Determine the [X, Y] coordinate at the center of the cell enclosing the given text.  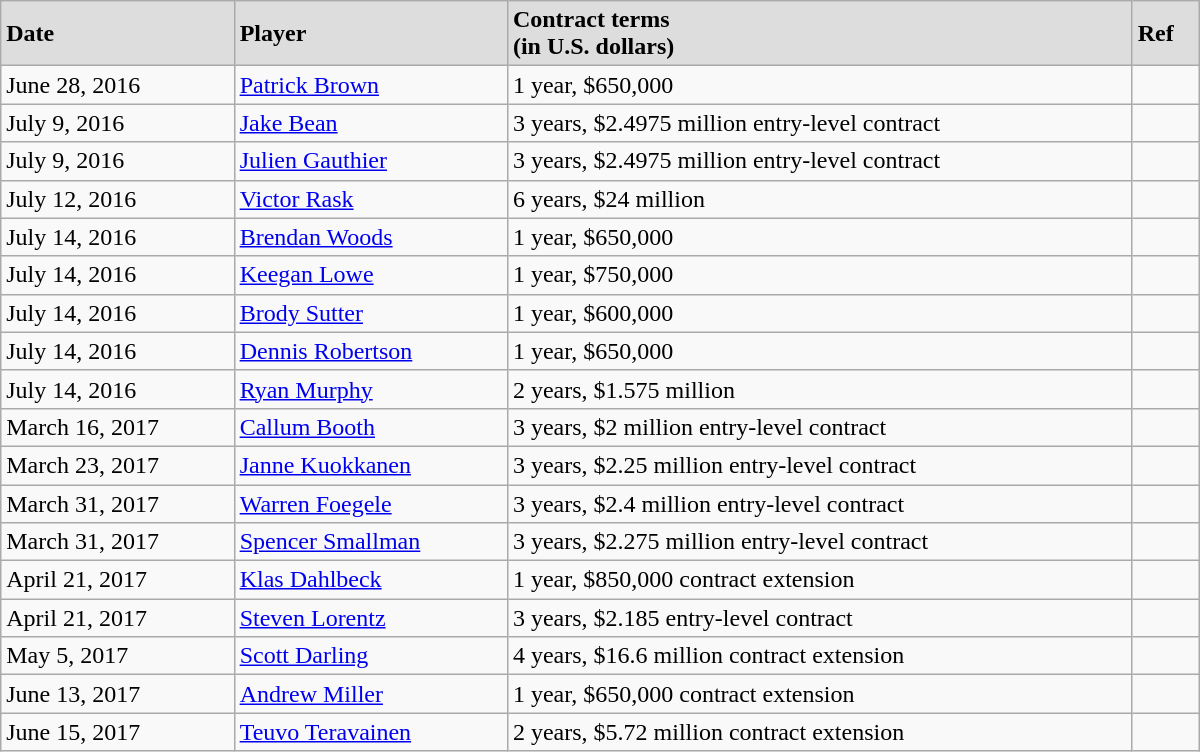
Victor Rask [370, 199]
Jake Bean [370, 123]
May 5, 2017 [118, 656]
Player [370, 34]
Steven Lorentz [370, 618]
3 years, $2.4 million entry-level contract [820, 503]
4 years, $16.6 million contract extension [820, 656]
Callum Booth [370, 427]
June 28, 2016 [118, 85]
Patrick Brown [370, 85]
Spencer Smallman [370, 542]
Brody Sutter [370, 313]
Scott Darling [370, 656]
3 years, $2.275 million entry-level contract [820, 542]
Date [118, 34]
Klas Dahlbeck [370, 580]
Andrew Miller [370, 694]
3 years, $2.25 million entry-level contract [820, 465]
1 year, $600,000 [820, 313]
Janne Kuokkanen [370, 465]
1 year, $650,000 contract extension [820, 694]
2 years, $1.575 million [820, 389]
1 year, $850,000 contract extension [820, 580]
Keegan Lowe [370, 275]
Warren Foegele [370, 503]
Contract terms(in U.S. dollars) [820, 34]
Ref [1166, 34]
Brendan Woods [370, 237]
June 15, 2017 [118, 732]
March 16, 2017 [118, 427]
Ryan Murphy [370, 389]
March 23, 2017 [118, 465]
2 years, $5.72 million contract extension [820, 732]
Teuvo Teravainen [370, 732]
1 year, $750,000 [820, 275]
July 12, 2016 [118, 199]
Dennis Robertson [370, 351]
June 13, 2017 [118, 694]
3 years, $2.185 entry-level contract [820, 618]
Julien Gauthier [370, 161]
6 years, $24 million [820, 199]
3 years, $2 million entry-level contract [820, 427]
